Extract the (x, y) coordinate from the center of the cell holding the provided text.  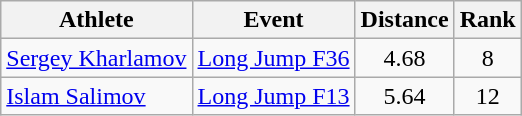
Athlete (96, 20)
Islam Salimov (96, 96)
Sergey Kharlamov (96, 58)
8 (488, 58)
5.64 (404, 96)
Long Jump F36 (274, 58)
Distance (404, 20)
4.68 (404, 58)
Event (274, 20)
12 (488, 96)
Rank (488, 20)
Long Jump F13 (274, 96)
